For the text-containing cell, return its midpoint in [X, Y] coordinate format. 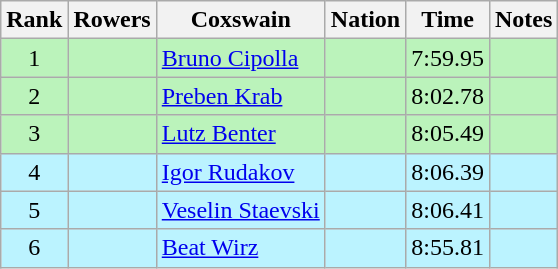
Preben Krab [240, 96]
1 [34, 58]
5 [34, 210]
8:06.39 [448, 172]
Lutz Benter [240, 134]
2 [34, 96]
Beat Wirz [240, 248]
Rank [34, 20]
Nation [365, 20]
6 [34, 248]
Time [448, 20]
Bruno Cipolla [240, 58]
Igor Rudakov [240, 172]
8:02.78 [448, 96]
4 [34, 172]
8:55.81 [448, 248]
Notes [523, 20]
Coxswain [240, 20]
Veselin Staevski [240, 210]
7:59.95 [448, 58]
8:06.41 [448, 210]
3 [34, 134]
8:05.49 [448, 134]
Rowers [112, 20]
